Extract the (x, y) coordinate from the center of the cell holding the provided text.  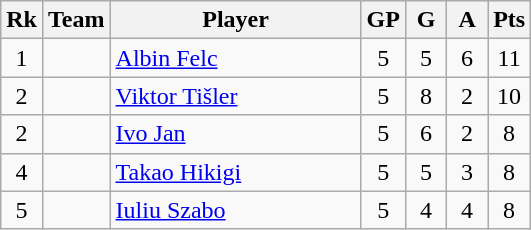
Player (236, 20)
Takao Hikigi (236, 172)
10 (510, 96)
3 (468, 172)
Ivo Jan (236, 134)
Albin Felc (236, 58)
Iuliu Szabo (236, 210)
Rk (22, 20)
1 (22, 58)
G (426, 20)
Team (76, 20)
Pts (510, 20)
GP (383, 20)
Viktor Tišler (236, 96)
A (468, 20)
11 (510, 58)
